Locate the cell with the specified text and output its (X, Y) center coordinate. 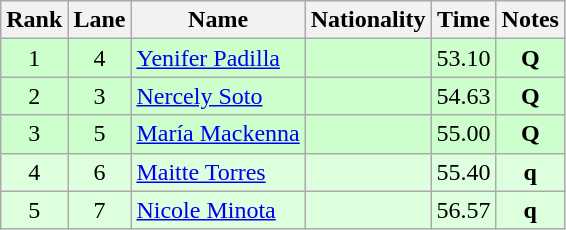
55.00 (464, 134)
Nercely Soto (218, 96)
Rank (34, 20)
6 (100, 172)
Name (218, 20)
Nicole Minota (218, 210)
Lane (100, 20)
56.57 (464, 210)
55.40 (464, 172)
1 (34, 58)
53.10 (464, 58)
54.63 (464, 96)
María Mackenna (218, 134)
Yenifer Padilla (218, 58)
2 (34, 96)
7 (100, 210)
Notes (530, 20)
Maitte Torres (218, 172)
Time (464, 20)
Nationality (368, 20)
